Identify which cell holds the provided text, then report its [x, y] central coordinate. 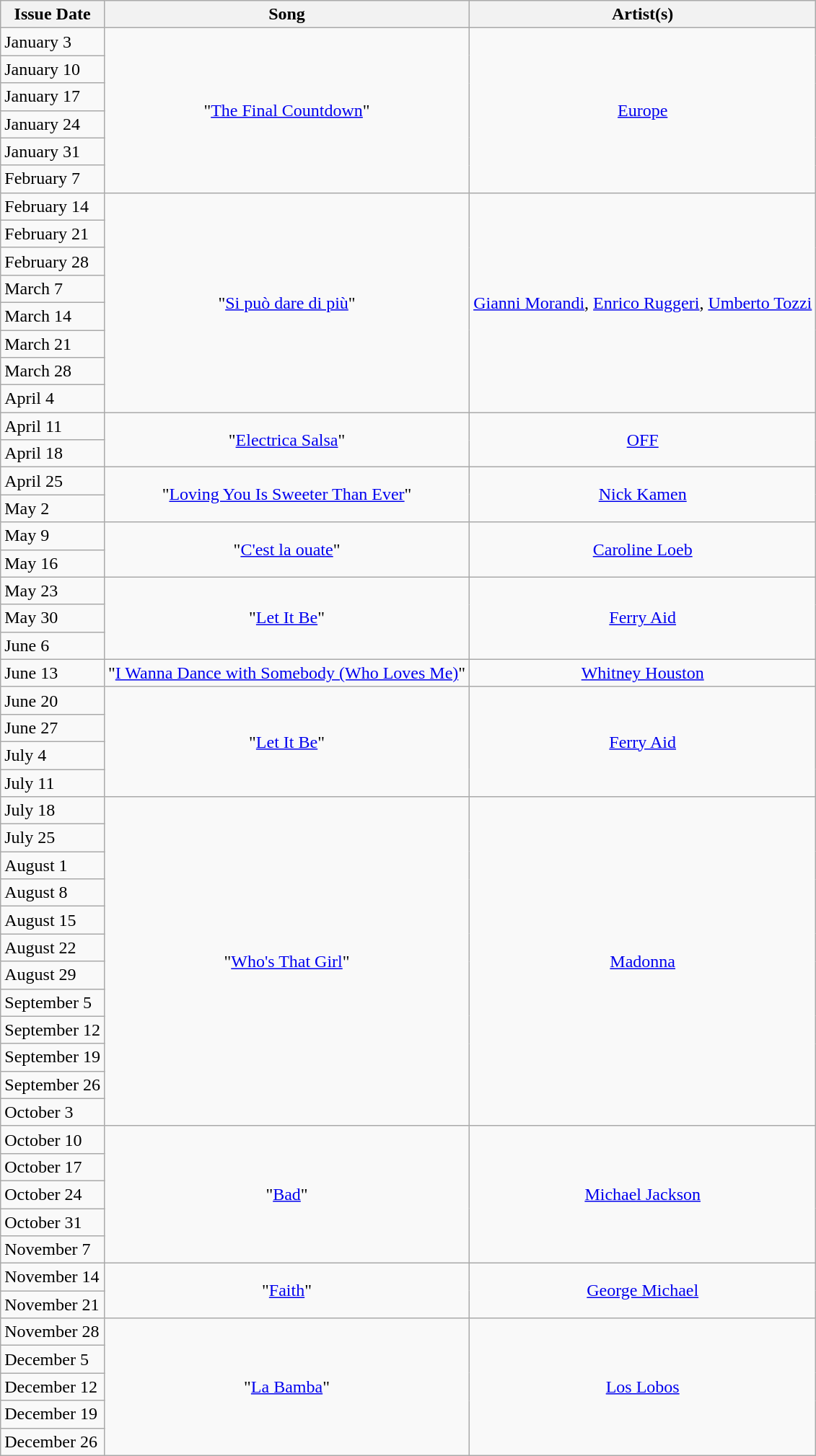
May 9 [53, 536]
"Who's That Girl" [286, 962]
October 31 [53, 1222]
May 16 [53, 563]
July 25 [53, 838]
October 10 [53, 1139]
May 2 [53, 508]
February 7 [53, 179]
"The Final Countdown" [286, 110]
September 12 [53, 1030]
August 15 [53, 920]
May 30 [53, 618]
"Electrica Salsa" [286, 440]
June 6 [53, 645]
October 24 [53, 1194]
March 14 [53, 316]
April 18 [53, 454]
Europe [643, 110]
August 8 [53, 893]
Los Lobos [643, 1387]
December 12 [53, 1387]
"Faith" [286, 1291]
March 28 [53, 371]
Whitney Houston [643, 673]
Issue Date [53, 14]
January 3 [53, 42]
Nick Kamen [643, 495]
November 7 [53, 1250]
March 7 [53, 288]
October 17 [53, 1167]
"Loving You Is Sweeter Than Ever" [286, 495]
Gianni Morandi, Enrico Ruggeri, Umberto Tozzi [643, 302]
"C'est la ouate" [286, 550]
July 11 [53, 782]
June 27 [53, 728]
February 14 [53, 206]
April 25 [53, 481]
"Bad" [286, 1194]
Caroline Loeb [643, 550]
Michael Jackson [643, 1194]
Song [286, 14]
Artist(s) [643, 14]
December 26 [53, 1442]
November 28 [53, 1332]
July 4 [53, 755]
September 26 [53, 1085]
August 22 [53, 948]
July 18 [53, 811]
September 5 [53, 1002]
February 21 [53, 234]
November 21 [53, 1305]
January 10 [53, 69]
October 3 [53, 1112]
Madonna [643, 962]
June 20 [53, 700]
"La Bamba" [286, 1387]
December 5 [53, 1359]
August 29 [53, 975]
December 19 [53, 1414]
April 4 [53, 399]
"I Wanna Dance with Somebody (Who Loves Me)" [286, 673]
April 11 [53, 426]
August 1 [53, 865]
January 17 [53, 97]
George Michael [643, 1291]
"Si può dare di più" [286, 302]
May 23 [53, 591]
June 13 [53, 673]
March 21 [53, 344]
January 24 [53, 124]
OFF [643, 440]
November 14 [53, 1277]
January 31 [53, 151]
February 28 [53, 261]
September 19 [53, 1057]
